Return [X, Y] of the center of cell containing provided text 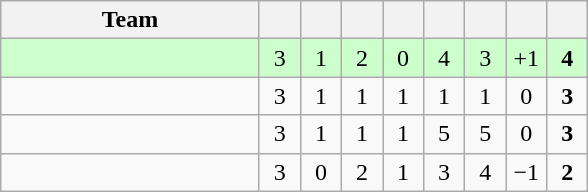
+1 [526, 58]
−1 [526, 172]
Team [130, 20]
